Capture the cell that displays the provided text and extract its [X, Y] central coordinate. 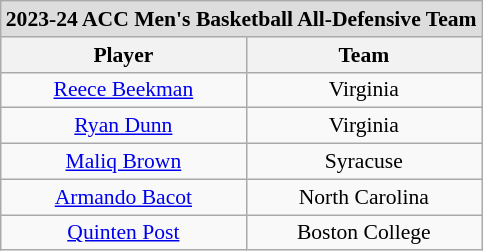
Quinten Post [124, 233]
Syracuse [364, 162]
Team [364, 55]
Ryan Dunn [124, 126]
2023-24 ACC Men's Basketball All-Defensive Team [242, 19]
Player [124, 55]
North Carolina [364, 197]
Boston College [364, 233]
Armando Bacot [124, 197]
Maliq Brown [124, 162]
Reece Beekman [124, 90]
